Scan for the cell matching the given text and deliver its [X, Y] coordinate at center. 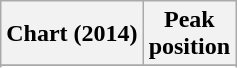
Chart (2014) [72, 34]
Peakposition [189, 34]
